Return [x, y] of the center of cell containing provided text 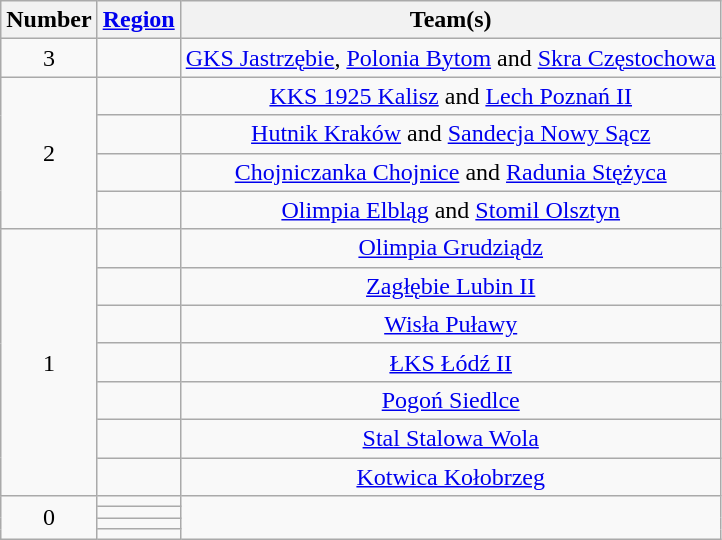
Number [49, 20]
Region [138, 20]
Wisła Puławy [450, 324]
Kotwica Kołobrzeg [450, 477]
1 [49, 362]
Hutnik Kraków and Sandecja Nowy Sącz [450, 134]
ŁKS Łódź II [450, 362]
Stal Stalowa Wola [450, 438]
2 [49, 153]
Team(s) [450, 20]
Chojniczanka Chojnice and Radunia Stężyca [450, 172]
Olimpia Elbląg and Stomil Olsztyn [450, 210]
GKS Jastrzębie, Polonia Bytom and Skra Częstochowa [450, 58]
Olimpia Grudziądz [450, 248]
3 [49, 58]
Pogoń Siedlce [450, 400]
KKS 1925 Kalisz and Lech Poznań II [450, 96]
Zagłębie Lubin II [450, 286]
0 [49, 518]
